Return the [X, Y] coordinate for the center point of the cell that contains the specified text.  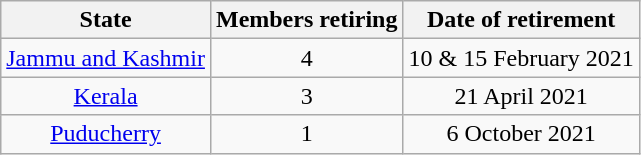
3 [306, 96]
Date of retirement [521, 20]
Puducherry [106, 134]
Kerala [106, 96]
6 October 2021 [521, 134]
21 April 2021 [521, 96]
Members retiring [306, 20]
1 [306, 134]
Jammu and Kashmir [106, 58]
State [106, 20]
10 & 15 February 2021 [521, 58]
4 [306, 58]
